For the text-containing cell, return its midpoint in (x, y) coordinate format. 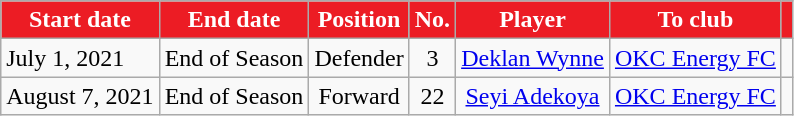
22 (432, 96)
Player (533, 20)
August 7, 2021 (80, 96)
Defender (359, 58)
Position (359, 20)
Start date (80, 20)
End date (234, 20)
Seyi Adekoya (533, 96)
Forward (359, 96)
To club (695, 20)
3 (432, 58)
No. (432, 20)
Deklan Wynne (533, 58)
July 1, 2021 (80, 58)
